Pinpoint the cell where the given text exists, returning its [X, Y] midpoint coordinate. 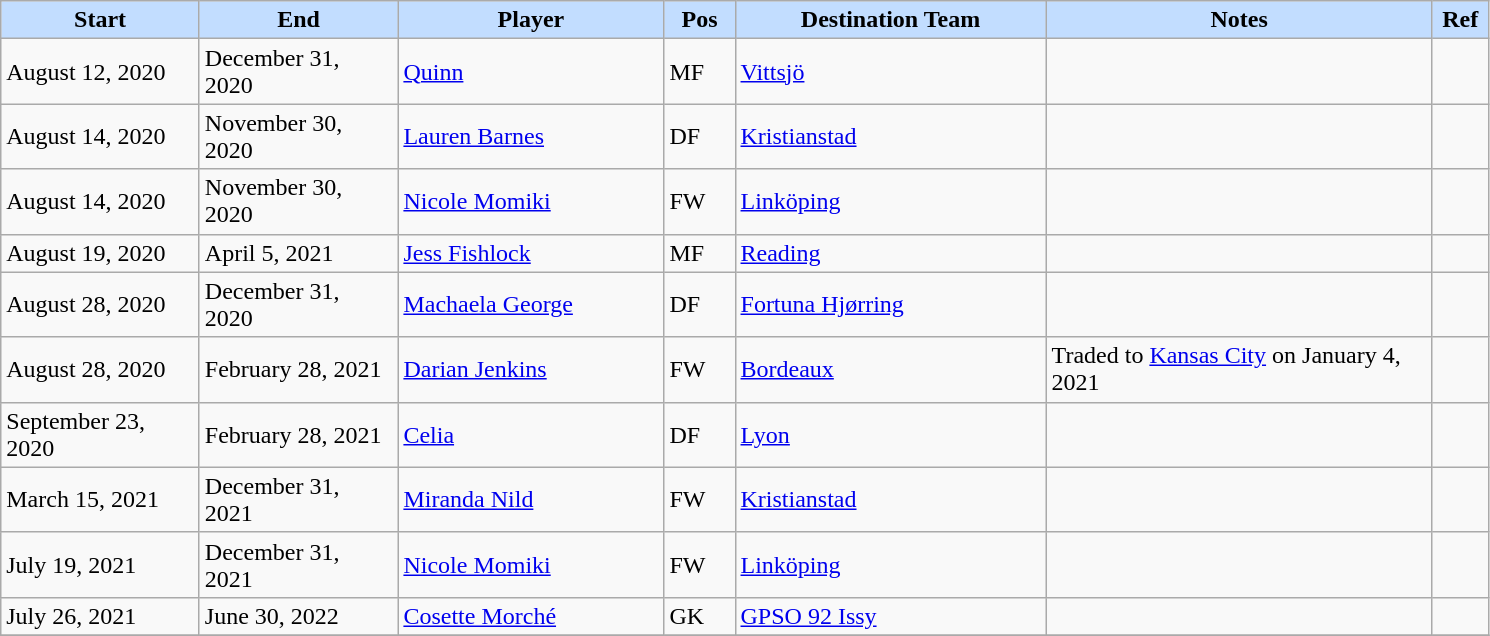
Fortuna Hjørring [890, 304]
Player [531, 20]
Cosette Morché [531, 616]
September 23, 2020 [100, 434]
Vittsjö [890, 72]
Jess Fishlock [531, 253]
Lyon [890, 434]
March 15, 2021 [100, 500]
April 5, 2021 [298, 253]
Lauren Barnes [531, 136]
June 30, 2022 [298, 616]
Notes [1239, 20]
July 19, 2021 [100, 564]
August 12, 2020 [100, 72]
GPSO 92 Issy [890, 616]
Pos [700, 20]
Traded to Kansas City on January 4, 2021 [1239, 370]
Reading [890, 253]
Start [100, 20]
July 26, 2021 [100, 616]
End [298, 20]
Ref [1460, 20]
August 19, 2020 [100, 253]
Miranda Nild [531, 500]
Destination Team [890, 20]
Celia [531, 434]
GK [700, 616]
Machaela George [531, 304]
Darian Jenkins [531, 370]
Bordeaux [890, 370]
Quinn [531, 72]
